Output the (X, Y) coordinate of the center of the cell containing the given text.  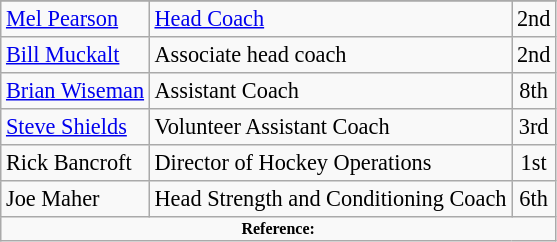
Volunteer Assistant Coach (330, 126)
3rd (534, 126)
Head Strength and Conditioning Coach (330, 198)
Director of Hockey Operations (330, 162)
Brian Wiseman (76, 90)
Steve Shields (76, 126)
Head Coach (330, 19)
Joe Maher (76, 198)
Reference: (278, 228)
Mel Pearson (76, 19)
8th (534, 90)
Assistant Coach (330, 90)
Rick Bancroft (76, 162)
Bill Muckalt (76, 55)
Associate head coach (330, 55)
1st (534, 162)
6th (534, 198)
